Determine the [X, Y] coordinate at the center of the cell enclosing the given text.  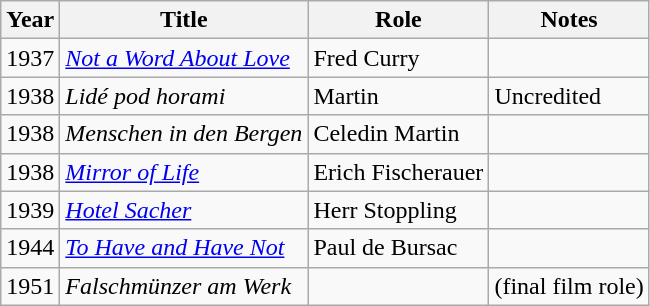
Uncredited [569, 96]
Fred Curry [398, 58]
Title [184, 20]
Paul de Bursac [398, 248]
Celedin Martin [398, 134]
Not a Word About Love [184, 58]
Role [398, 20]
1937 [30, 58]
1951 [30, 286]
Erich Fischerauer [398, 172]
Menschen in den Bergen [184, 134]
Falschmünzer am Werk [184, 286]
To Have and Have Not [184, 248]
1939 [30, 210]
Martin [398, 96]
Year [30, 20]
Lidé pod horami [184, 96]
(final film role) [569, 286]
Hotel Sacher [184, 210]
Herr Stoppling [398, 210]
1944 [30, 248]
Mirror of Life [184, 172]
Notes [569, 20]
